Search for the cell housing the specified text and yield its (x, y) center coordinate. 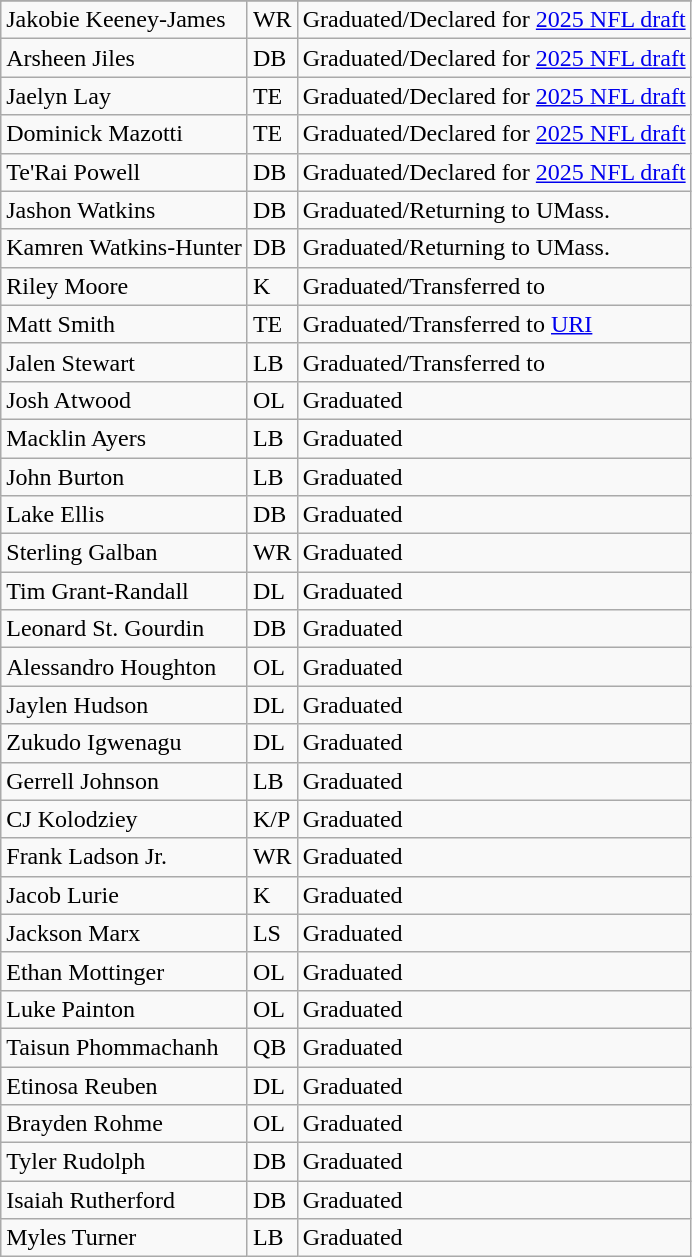
Jackson Marx (124, 933)
Tim Grant-Randall (124, 591)
Te'Rai Powell (124, 172)
QB (272, 1047)
Ethan Mottinger (124, 971)
LS (272, 933)
Arsheen Jiles (124, 58)
Macklin Ayers (124, 438)
Gerrell Johnson (124, 781)
Jakobie Keeney-James (124, 20)
Matt Smith (124, 324)
Jaylen Hudson (124, 705)
Lake Ellis (124, 515)
Etinosa Reuben (124, 1085)
Myles Turner (124, 1238)
Frank Ladson Jr. (124, 857)
K/P (272, 819)
Sterling Galban (124, 553)
Dominick Mazotti (124, 134)
Leonard St. Gourdin (124, 629)
CJ Kolodziey (124, 819)
Luke Painton (124, 1009)
Jalen Stewart (124, 362)
Isaiah Rutherford (124, 1200)
Tyler Rudolph (124, 1162)
Taisun Phommachanh (124, 1047)
Graduated/Transferred to URI (494, 324)
Alessandro Houghton (124, 667)
Zukudo Igwenagu (124, 743)
Jacob Lurie (124, 895)
John Burton (124, 477)
Jaelyn Lay (124, 96)
Riley Moore (124, 286)
Josh Atwood (124, 400)
Kamren Watkins-Hunter (124, 248)
Jashon Watkins (124, 210)
Brayden Rohme (124, 1124)
